Search for the cell housing the specified text and yield its [x, y] center coordinate. 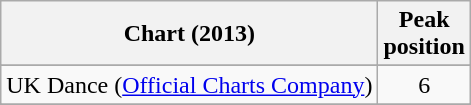
Chart (2013) [190, 34]
6 [424, 85]
UK Dance (Official Charts Company) [190, 85]
Peakposition [424, 34]
